Output the [X, Y] coordinate of the center of the cell containing the given text.  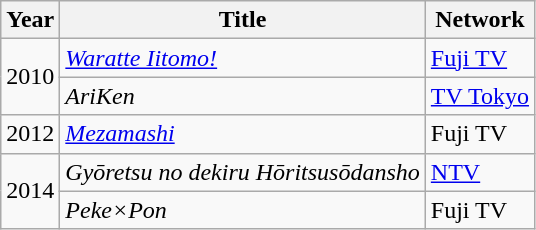
2010 [30, 77]
Title [243, 20]
2014 [30, 191]
Waratte Iitomo! [243, 58]
AriKen [243, 96]
2012 [30, 134]
Gyōretsu no dekiru Hōritsusōdansho [243, 172]
NTV [480, 172]
Mezamashi [243, 134]
Network [480, 20]
Year [30, 20]
Peke×Pon [243, 210]
TV Tokyo [480, 96]
